Determine the [x, y] coordinate at the center of the cell enclosing the given text.  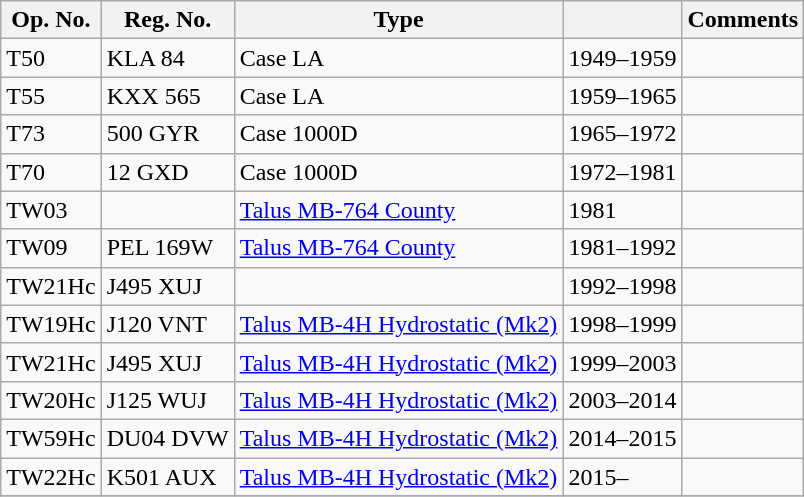
12 GXD [168, 172]
1972–1981 [622, 172]
1981 [622, 210]
TW22Hc [51, 477]
KXX 565 [168, 96]
TW20Hc [51, 400]
Reg. No. [168, 20]
1949–1959 [622, 58]
500 GYR [168, 134]
T73 [51, 134]
TW19Hc [51, 324]
J120 VNT [168, 324]
1981–1992 [622, 248]
PEL 169W [168, 248]
DU04 DVW [168, 438]
1959–1965 [622, 96]
KLA 84 [168, 58]
J125 WUJ [168, 400]
Comments [743, 20]
1998–1999 [622, 324]
T55 [51, 96]
Type [398, 20]
T50 [51, 58]
1965–1972 [622, 134]
TW03 [51, 210]
TW09 [51, 248]
2015– [622, 477]
1999–2003 [622, 362]
2003–2014 [622, 400]
T70 [51, 172]
Op. No. [51, 20]
2014–2015 [622, 438]
1992–1998 [622, 286]
K501 AUX [168, 477]
TW59Hc [51, 438]
